Pinpoint the cell where the given text exists, returning its [x, y] midpoint coordinate. 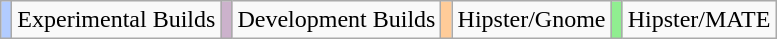
Experimental Builds [116, 20]
Hipster/MATE [699, 20]
Development Builds [336, 20]
Hipster/Gnome [532, 20]
